From the cell containing the given text, extract its center point as [X, Y] coordinate. 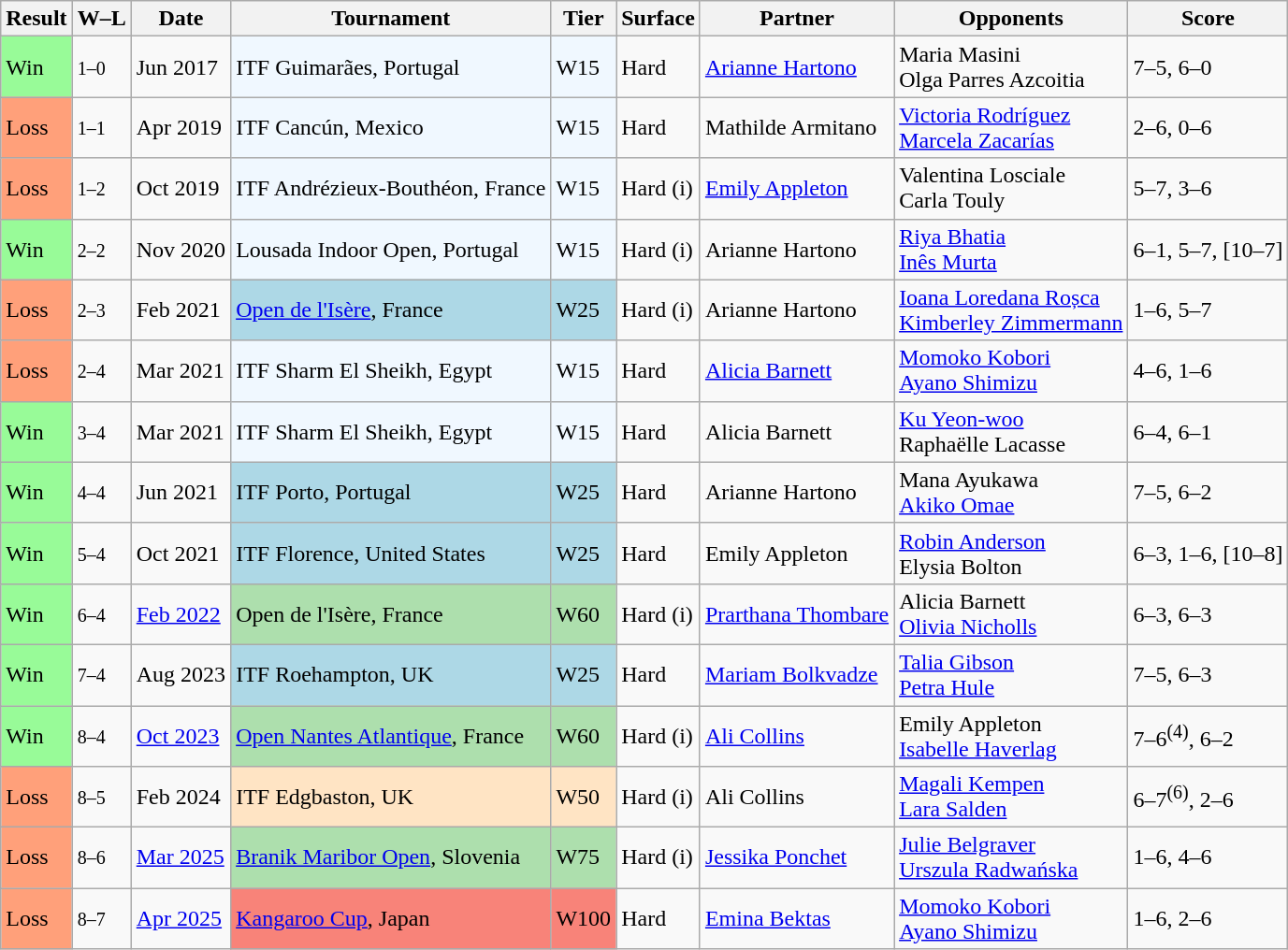
Talia Gibson Petra Hule [1011, 675]
2–2 [101, 249]
Score [1208, 19]
Jun 2021 [181, 492]
Lousada Indoor Open, Portugal [391, 249]
6–3, 6–3 [1208, 613]
Victoria Rodríguez Marcela Zacarías [1011, 127]
W75 [584, 858]
1–6, 5–7 [1208, 310]
1–6, 2–6 [1208, 918]
ITF Roehampton, UK [391, 675]
Oct 2019 [181, 189]
Riya Bhatia Inês Murta [1011, 249]
Result [36, 19]
6–1, 5–7, [10–7] [1208, 249]
W–L [101, 19]
5–4 [101, 554]
W50 [584, 797]
Emily Appleton Isabelle Haverlag [1011, 735]
8–5 [101, 797]
7–4 [101, 675]
Mariam Bolkvadze [797, 675]
Mathilde Armitano [797, 127]
Julie Belgraver Urszula Radwańska [1011, 858]
Branik Maribor Open, Slovenia [391, 858]
ITF Cancún, Mexico [391, 127]
ITF Porto, Portugal [391, 492]
7–5, 6–3 [1208, 675]
Valentina Losciale Carla Touly [1011, 189]
ITF Florence, United States [391, 554]
5–7, 3–6 [1208, 189]
4–6, 1–6 [1208, 370]
Maria Masini Olga Parres Azcoitia [1011, 67]
Nov 2020 [181, 249]
7–6(4), 6–2 [1208, 735]
Alicia Barnett Olivia Nicholls [1011, 613]
Mana Ayukawa Akiko Omae [1011, 492]
Ku Yeon-woo Raphaëlle Lacasse [1011, 432]
Oct 2023 [181, 735]
Apr 2019 [181, 127]
Kangaroo Cup, Japan [391, 918]
2–4 [101, 370]
ITF Guimarães, Portugal [391, 67]
8–7 [101, 918]
Feb 2024 [181, 797]
1–6, 4–6 [1208, 858]
Ioana Loredana Roșca Kimberley Zimmermann [1011, 310]
Apr 2025 [181, 918]
Robin Anderson Elysia Bolton [1011, 554]
6–7(6), 2–6 [1208, 797]
Emina Bektas [797, 918]
Tournament [391, 19]
6–4, 6–1 [1208, 432]
Open Nantes Atlantique, France [391, 735]
1–2 [101, 189]
Mar 2025 [181, 858]
Magali Kempen Lara Salden [1011, 797]
7–5, 6–0 [1208, 67]
Opponents [1011, 19]
6–3, 1–6, [10–8] [1208, 554]
Aug 2023 [181, 675]
Surface [658, 19]
Tier [584, 19]
3–4 [101, 432]
Feb 2021 [181, 310]
2–3 [101, 310]
Jun 2017 [181, 67]
W100 [584, 918]
4–4 [101, 492]
Prarthana Thombare [797, 613]
1–0 [101, 67]
2–6, 0–6 [1208, 127]
Date [181, 19]
Feb 2022 [181, 613]
8–4 [101, 735]
ITF Andrézieux-Bouthéon, France [391, 189]
Partner [797, 19]
7–5, 6–2 [1208, 492]
1–1 [101, 127]
8–6 [101, 858]
ITF Edgbaston, UK [391, 797]
6–4 [101, 613]
Jessika Ponchet [797, 858]
Oct 2021 [181, 554]
